Search for the cell housing the specified text and yield its [X, Y] center coordinate. 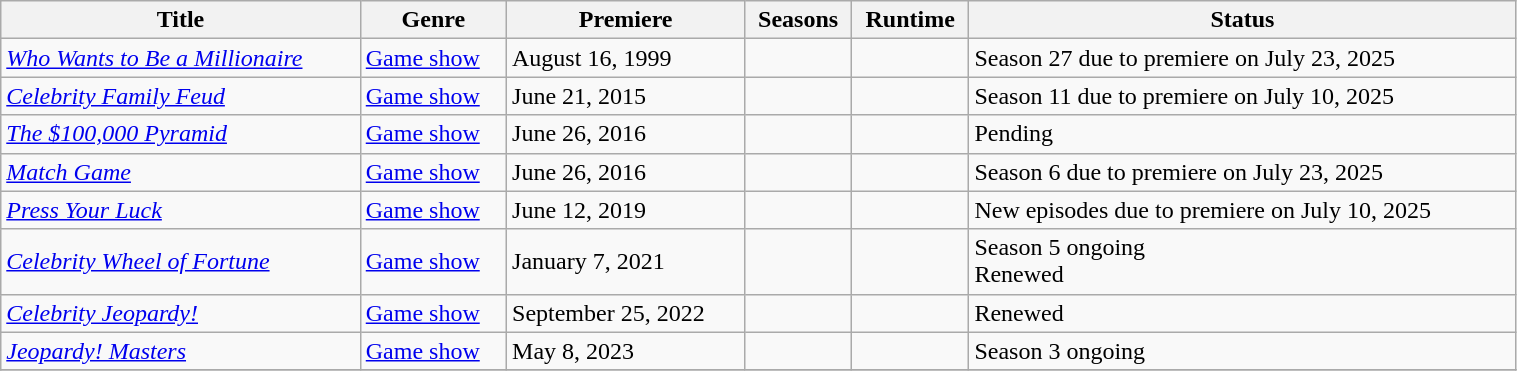
Runtime [910, 20]
Celebrity Jeopardy! [180, 313]
August 16, 1999 [626, 58]
Celebrity Wheel of Fortune [180, 262]
Season 3 ongoing [1242, 351]
June 12, 2019 [626, 210]
Season 5 ongoingRenewed [1242, 262]
Press Your Luck [180, 210]
Season 6 due to premiere on July 23, 2025 [1242, 172]
Celebrity Family Feud [180, 96]
Who Wants to Be a Millionaire [180, 58]
The $100,000 Pyramid [180, 134]
Premiere [626, 20]
New episodes due to premiere on July 10, 2025 [1242, 210]
September 25, 2022 [626, 313]
Status [1242, 20]
June 21, 2015 [626, 96]
Season 27 due to premiere on July 23, 2025 [1242, 58]
Title [180, 20]
Renewed [1242, 313]
Jeopardy! Masters [180, 351]
Pending [1242, 134]
May 8, 2023 [626, 351]
Genre [433, 20]
Seasons [798, 20]
Season 11 due to premiere on July 10, 2025 [1242, 96]
Match Game [180, 172]
January 7, 2021 [626, 262]
